Find where the given text appears and provide that cell's center as (x, y) coordinate. 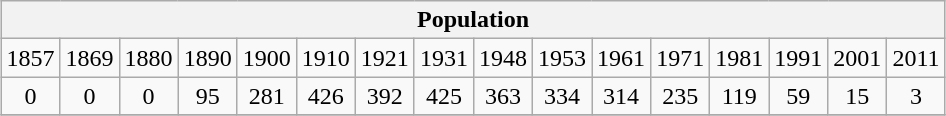
392 (384, 96)
3 (916, 96)
281 (266, 96)
15 (858, 96)
95 (208, 96)
314 (622, 96)
1961 (622, 58)
334 (562, 96)
1910 (326, 58)
1981 (740, 58)
1953 (562, 58)
425 (444, 96)
119 (740, 96)
Population (473, 20)
1869 (90, 58)
2011 (916, 58)
1857 (30, 58)
235 (680, 96)
426 (326, 96)
1900 (266, 58)
1971 (680, 58)
1948 (502, 58)
363 (502, 96)
1931 (444, 58)
1880 (148, 58)
1991 (798, 58)
1921 (384, 58)
59 (798, 96)
2001 (858, 58)
1890 (208, 58)
